Provide the (x, y) coordinate of the cell's center where the given text is located.  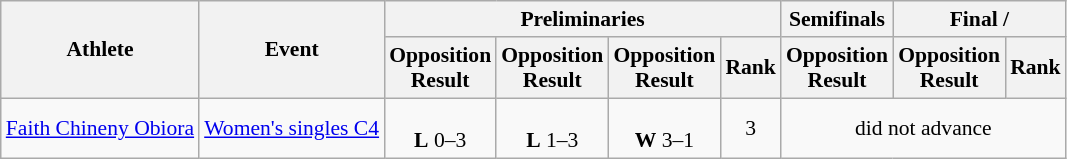
Final / (980, 19)
Semifinals (837, 19)
Women's singles C4 (292, 128)
L 1–3 (552, 128)
W 3–1 (664, 128)
Event (292, 50)
Athlete (100, 50)
L 0–3 (440, 128)
did not advance (924, 128)
Preliminaries (582, 19)
3 (750, 128)
Faith Chineny Obiora (100, 128)
